Pinpoint the cell where the given text exists, returning its (x, y) midpoint coordinate. 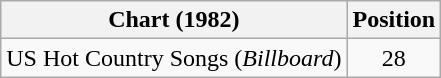
Chart (1982) (174, 20)
28 (394, 58)
US Hot Country Songs (Billboard) (174, 58)
Position (394, 20)
